Capture the cell that displays the provided text and extract its (X, Y) central coordinate. 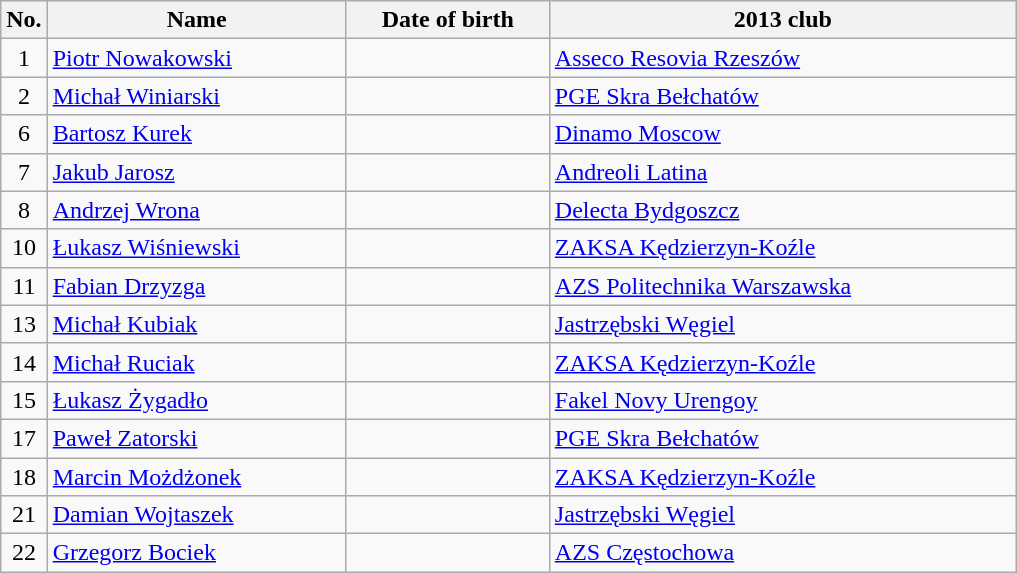
Michał Kubiak (196, 324)
Michał Winiarski (196, 96)
Jakub Jarosz (196, 172)
Łukasz Wiśniewski (196, 248)
Date of birth (448, 20)
No. (24, 20)
Delecta Bydgoszcz (782, 210)
Andrzej Wrona (196, 210)
2013 club (782, 20)
Name (196, 20)
Piotr Nowakowski (196, 58)
Asseco Resovia Rzeszów (782, 58)
6 (24, 134)
15 (24, 400)
17 (24, 438)
10 (24, 248)
14 (24, 362)
Bartosz Kurek (196, 134)
11 (24, 286)
Damian Wojtaszek (196, 515)
Paweł Zatorski (196, 438)
Łukasz Żygadło (196, 400)
AZS Częstochowa (782, 553)
22 (24, 553)
1 (24, 58)
Michał Ruciak (196, 362)
Marcin Możdżonek (196, 477)
13 (24, 324)
21 (24, 515)
AZS Politechnika Warszawska (782, 286)
Grzegorz Bociek (196, 553)
18 (24, 477)
Dinamo Moscow (782, 134)
Fakel Novy Urengoy (782, 400)
8 (24, 210)
Fabian Drzyzga (196, 286)
Andreoli Latina (782, 172)
7 (24, 172)
2 (24, 96)
